Find where the given text appears and provide that cell's center as [x, y] coordinate. 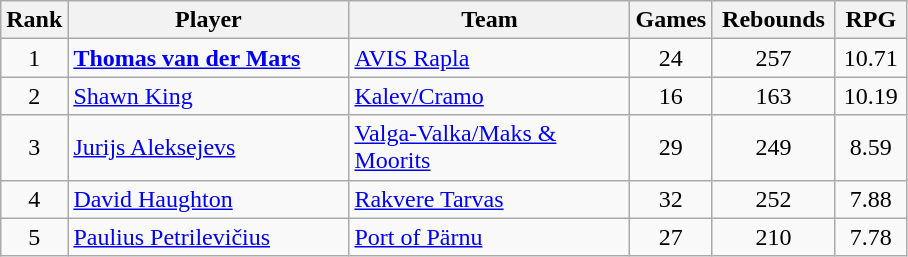
16 [671, 96]
Valga-Valka/Maks & Moorits [490, 148]
32 [671, 199]
Rebounds [774, 20]
10.71 [870, 58]
3 [34, 148]
David Haughton [208, 199]
210 [774, 237]
Port of Pärnu [490, 237]
2 [34, 96]
Rank [34, 20]
1 [34, 58]
249 [774, 148]
5 [34, 237]
8.59 [870, 148]
Kalev/Cramo [490, 96]
252 [774, 199]
Games [671, 20]
10.19 [870, 96]
257 [774, 58]
27 [671, 237]
4 [34, 199]
Player [208, 20]
Team [490, 20]
Paulius Petrilevičius [208, 237]
Thomas van der Mars [208, 58]
29 [671, 148]
Shawn King [208, 96]
Rakvere Tarvas [490, 199]
RPG [870, 20]
163 [774, 96]
Jurijs Aleksejevs [208, 148]
7.78 [870, 237]
24 [671, 58]
AVIS Rapla [490, 58]
7.88 [870, 199]
